Locate the cell with the specified text and output its (X, Y) center coordinate. 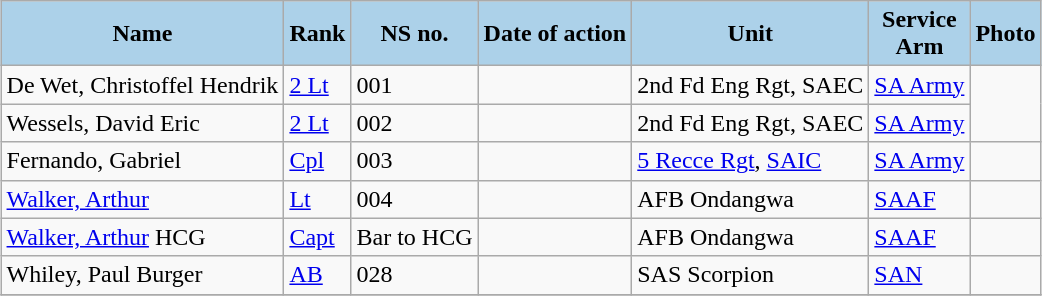
Photo (1006, 34)
028 (414, 275)
Unit (750, 34)
Capt (318, 237)
AB (318, 275)
ServiceArm (920, 34)
Fernando, Gabriel (142, 161)
Date of action (555, 34)
Lt (318, 199)
SAN (920, 275)
SAS Scorpion (750, 275)
Walker, Arthur HCG (142, 237)
De Wet, Christoffel Hendrik (142, 85)
NS no. (414, 34)
002 (414, 123)
Walker, Arthur (142, 199)
Cpl (318, 161)
004 (414, 199)
Rank (318, 34)
Whiley, Paul Burger (142, 275)
5 Recce Rgt, SAIC (750, 161)
001 (414, 85)
003 (414, 161)
Wessels, David Eric (142, 123)
Name (142, 34)
Bar to HCG (414, 237)
